Locate the cell with the specified text and output its [X, Y] center coordinate. 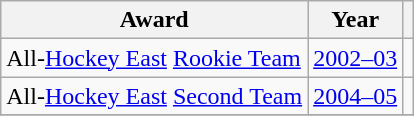
Award [154, 20]
2002–03 [356, 58]
Year [356, 20]
2004–05 [356, 96]
All-Hockey East Second Team [154, 96]
All-Hockey East Rookie Team [154, 58]
